Pinpoint the cell where the given text exists, returning its (x, y) midpoint coordinate. 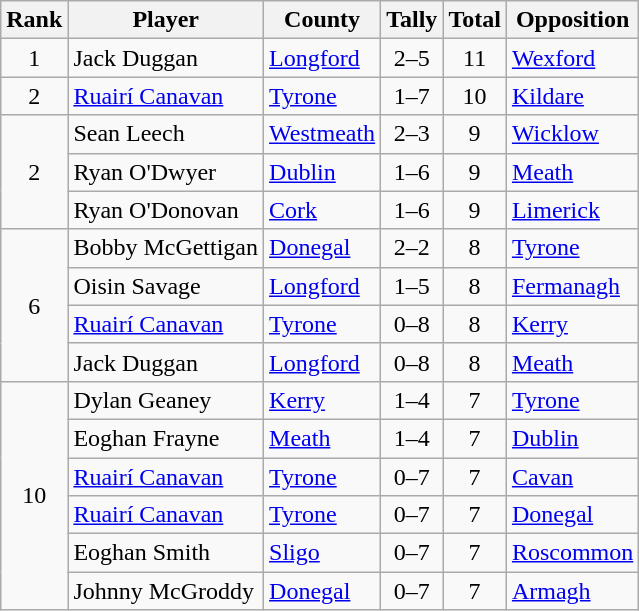
Armagh (572, 591)
Tally (412, 20)
2–3 (412, 134)
Kildare (572, 96)
Dylan Geaney (166, 400)
1–5 (412, 286)
Ryan O'Dwyer (166, 172)
Player (166, 20)
Sligo (322, 553)
Johnny McGroddy (166, 591)
Opposition (572, 20)
Rank (34, 20)
Fermanagh (572, 286)
Wicklow (572, 134)
Ryan O'Donovan (166, 210)
Oisin Savage (166, 286)
Eoghan Frayne (166, 438)
Total (475, 20)
11 (475, 58)
Cavan (572, 477)
1–7 (412, 96)
Wexford (572, 58)
Westmeath (322, 134)
2–5 (412, 58)
Limerick (572, 210)
Cork (322, 210)
Bobby McGettigan (166, 248)
County (322, 20)
Roscommon (572, 553)
6 (34, 305)
1 (34, 58)
2–2 (412, 248)
Sean Leech (166, 134)
Eoghan Smith (166, 553)
